Identify which cell holds the provided text, then report its [x, y] central coordinate. 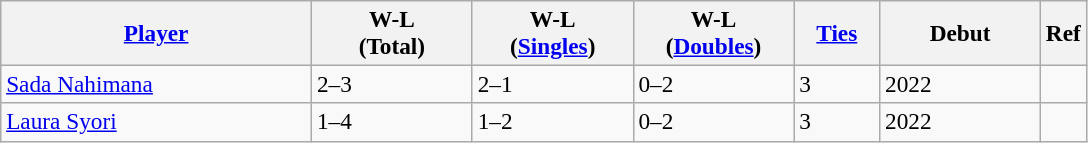
1–2 [552, 122]
Laura Syori [156, 122]
Ties [837, 32]
W-L(Total) [392, 32]
W-L(Doubles) [714, 32]
Player [156, 32]
W-L(Singles) [552, 32]
Debut [960, 32]
Sada Nahimana [156, 84]
2–1 [552, 84]
1–4 [392, 122]
Ref [1063, 32]
2–3 [392, 84]
